For the text-containing cell, return its midpoint in (X, Y) coordinate format. 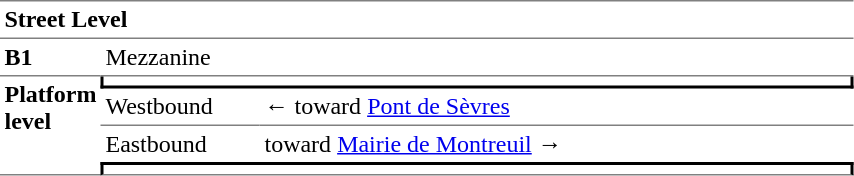
Mezzanine (478, 58)
B1 (50, 58)
Platform level (50, 126)
Westbound (180, 107)
← toward Pont de Sèvres (557, 107)
Eastbound (180, 144)
toward Mairie de Montreuil → (557, 144)
Street Level (427, 20)
